Pinpoint the cell where the given text exists, returning its (x, y) midpoint coordinate. 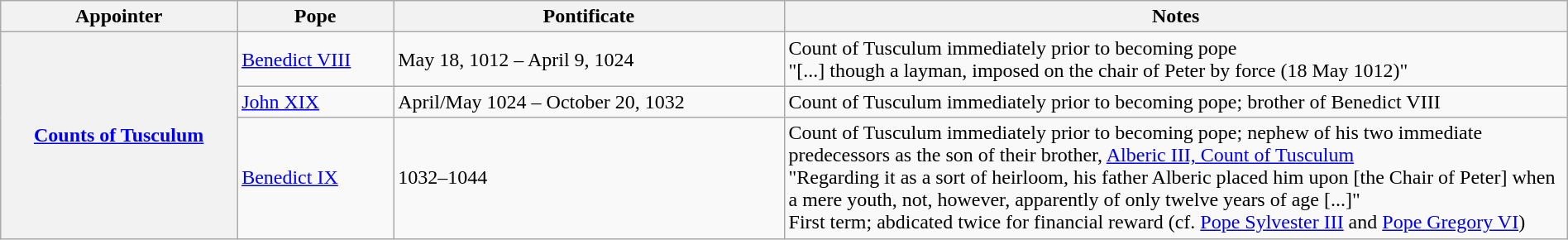
John XIX (316, 102)
Counts of Tusculum (119, 136)
Benedict VIII (316, 60)
May 18, 1012 – April 9, 1024 (589, 60)
Count of Tusculum immediately prior to becoming pope; brother of Benedict VIII (1176, 102)
Benedict IX (316, 178)
April/May 1024 – October 20, 1032 (589, 102)
Pontificate (589, 17)
Pope (316, 17)
Appointer (119, 17)
Count of Tusculum immediately prior to becoming pope"[...] though a layman, imposed on the chair of Peter by force (18 May 1012)" (1176, 60)
Notes (1176, 17)
1032–1044 (589, 178)
